Identify which cell holds the provided text, then report its (X, Y) central coordinate. 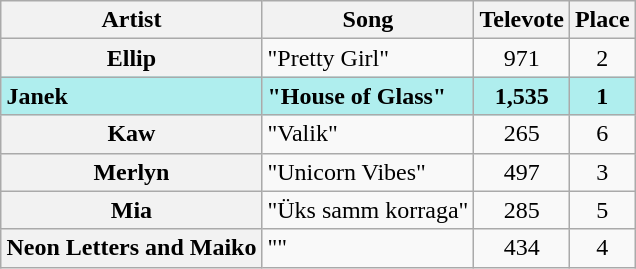
4 (602, 248)
Artist (132, 20)
6 (602, 134)
285 (522, 210)
Merlyn (132, 172)
"Pretty Girl" (368, 58)
497 (522, 172)
"Valik" (368, 134)
Mia (132, 210)
434 (522, 248)
Song (368, 20)
1,535 (522, 96)
971 (522, 58)
2 (602, 58)
"House of Glass" (368, 96)
Kaw (132, 134)
Neon Letters and Maiko (132, 248)
Janek (132, 96)
"Üks samm korraga" (368, 210)
Place (602, 20)
Televote (522, 20)
Ellip (132, 58)
265 (522, 134)
5 (602, 210)
1 (602, 96)
3 (602, 172)
"" (368, 248)
"Unicorn Vibes" (368, 172)
